Locate the cell with the specified text and output its (X, Y) center coordinate. 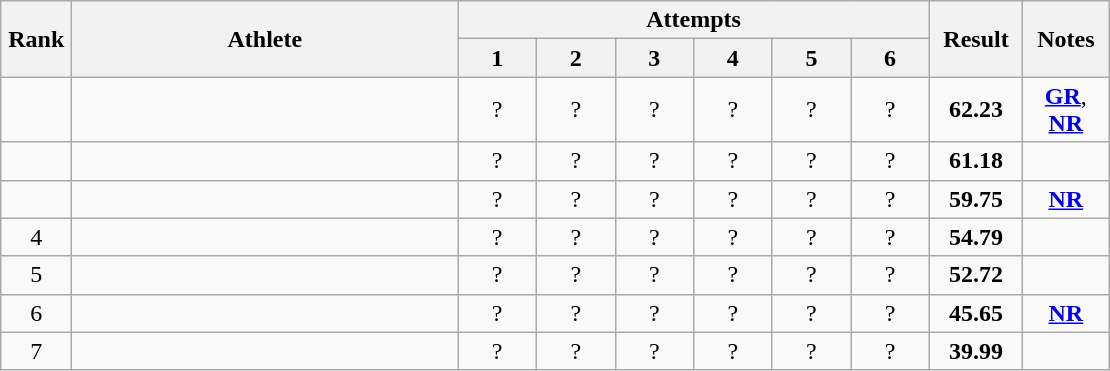
Rank (36, 39)
3 (654, 58)
GR, NR (1066, 110)
1 (498, 58)
59.75 (976, 199)
54.79 (976, 237)
Athlete (265, 39)
45.65 (976, 313)
61.18 (976, 161)
62.23 (976, 110)
39.99 (976, 351)
Result (976, 39)
Attempts (694, 20)
Notes (1066, 39)
2 (576, 58)
7 (36, 351)
52.72 (976, 275)
